Output the [X, Y] coordinate of the center of the cell containing the given text.  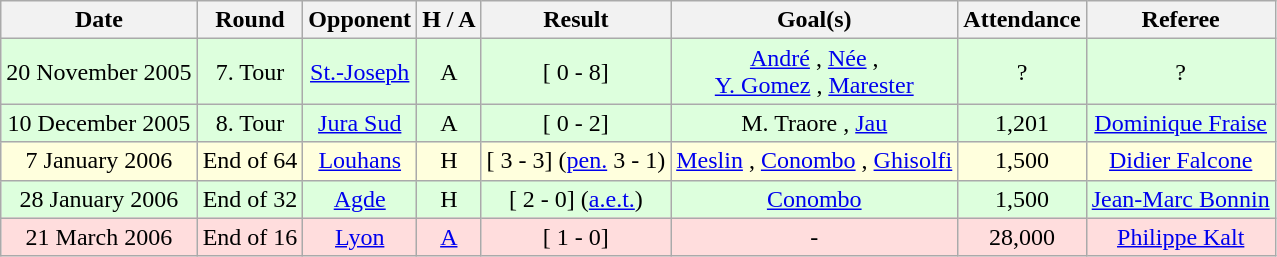
End of 32 [250, 199]
- [814, 237]
20 November 2005 [99, 72]
Date [99, 20]
Round [250, 20]
Result [576, 20]
[ 0 - 2] [576, 123]
Opponent [360, 20]
Jura Sud [360, 123]
Attendance [1022, 20]
[ 0 - 8] [576, 72]
End of 16 [250, 237]
Dominique Fraise [1180, 123]
28,000 [1022, 237]
1,201 [1022, 123]
End of 64 [250, 161]
Referee [1180, 20]
8. Tour [250, 123]
André , Née ,Y. Gomez , Marester [814, 72]
7 January 2006 [99, 161]
Conombo [814, 199]
Lyon [360, 237]
Meslin , Conombo , Ghisolfi [814, 161]
Jean-Marc Bonnin [1180, 199]
M. Traore , Jau [814, 123]
21 March 2006 [99, 237]
10 December 2005 [99, 123]
28 January 2006 [99, 199]
Louhans [360, 161]
Didier Falcone [1180, 161]
H / A [449, 20]
[ 1 - 0] [576, 237]
7. Tour [250, 72]
Agde [360, 199]
[ 3 - 3] (pen. 3 - 1) [576, 161]
St.-Joseph [360, 72]
Goal(s) [814, 20]
[ 2 - 0] (a.e.t.) [576, 199]
Philippe Kalt [1180, 237]
